Output the [x, y] coordinate of the center of the cell containing the given text.  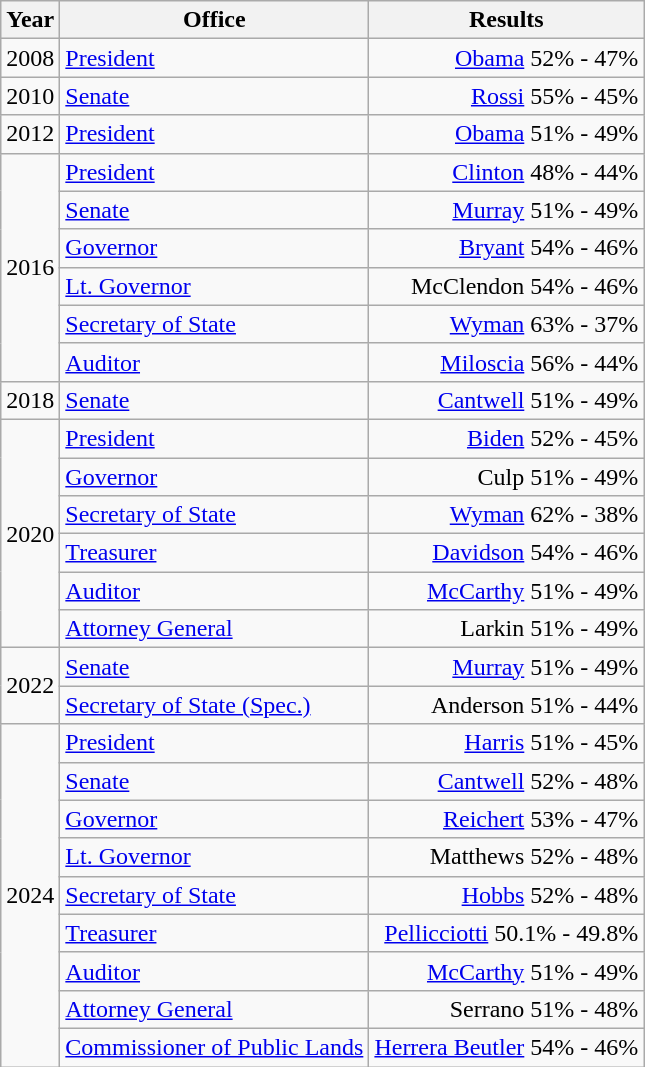
Clinton 48% - 44% [506, 172]
Wyman 62% - 38% [506, 515]
Wyman 63% - 37% [506, 324]
Davidson 54% - 46% [506, 553]
2016 [30, 267]
Commissioner of Public Lands [214, 1047]
2008 [30, 58]
Cantwell 51% - 49% [506, 400]
2010 [30, 96]
Rossi 55% - 45% [506, 96]
Hobbs 52% - 48% [506, 895]
Bryant 54% - 46% [506, 248]
Culp 51% - 49% [506, 477]
Miloscia 56% - 44% [506, 362]
Results [506, 20]
Matthews 52% - 48% [506, 857]
Cantwell 52% - 48% [506, 781]
2018 [30, 400]
Harris 51% - 45% [506, 743]
Serrano 51% - 48% [506, 1009]
Anderson 51% - 44% [506, 705]
McClendon 54% - 46% [506, 286]
Larkin 51% - 49% [506, 629]
2020 [30, 533]
Herrera Beutler 54% - 46% [506, 1047]
Reichert 53% - 47% [506, 819]
Year [30, 20]
2012 [30, 134]
Biden 52% - 45% [506, 438]
Obama 51% - 49% [506, 134]
Obama 52% - 47% [506, 58]
Office [214, 20]
Secretary of State (Spec.) [214, 705]
2024 [30, 896]
2022 [30, 686]
Pellicciotti 50.1% - 49.8% [506, 933]
